Search for the cell housing the specified text and yield its [x, y] center coordinate. 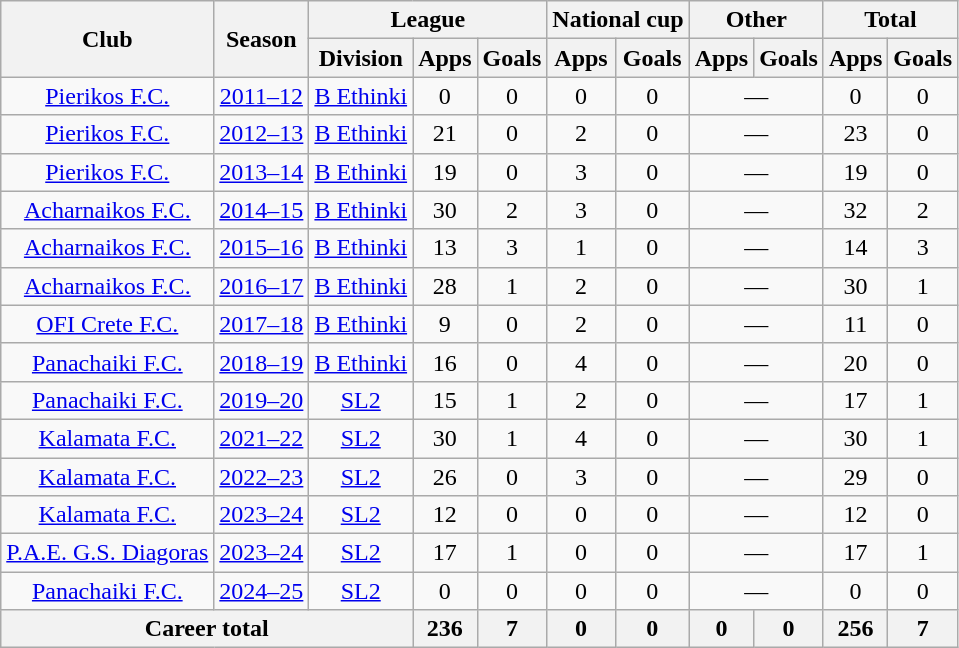
2011–12 [262, 96]
29 [855, 477]
Club [108, 39]
13 [445, 248]
Season [262, 39]
Total [890, 20]
2024–25 [262, 591]
20 [855, 362]
236 [445, 629]
11 [855, 324]
32 [855, 210]
23 [855, 134]
2016–17 [262, 286]
Division [361, 58]
28 [445, 286]
15 [445, 400]
9 [445, 324]
256 [855, 629]
14 [855, 248]
16 [445, 362]
2013–14 [262, 172]
26 [445, 477]
2018–19 [262, 362]
2019–20 [262, 400]
2017–18 [262, 324]
Other [756, 20]
P.A.E. G.S. Diagoras [108, 553]
Career total [207, 629]
2014–15 [262, 210]
21 [445, 134]
2021–22 [262, 438]
2012–13 [262, 134]
2022–23 [262, 477]
2015–16 [262, 248]
OFI Crete F.C. [108, 324]
National cup [618, 20]
League [428, 20]
